Output the [X, Y] coordinate of the center of the cell containing the given text.  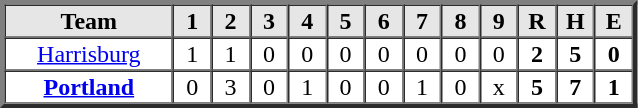
9 [499, 20]
E [614, 20]
4 [307, 20]
6 [384, 20]
R [537, 20]
Team [88, 20]
H [575, 20]
Portland [88, 86]
x [499, 86]
Harrisburg [88, 54]
8 [460, 20]
